Capture the cell that displays the provided text and extract its [x, y] central coordinate. 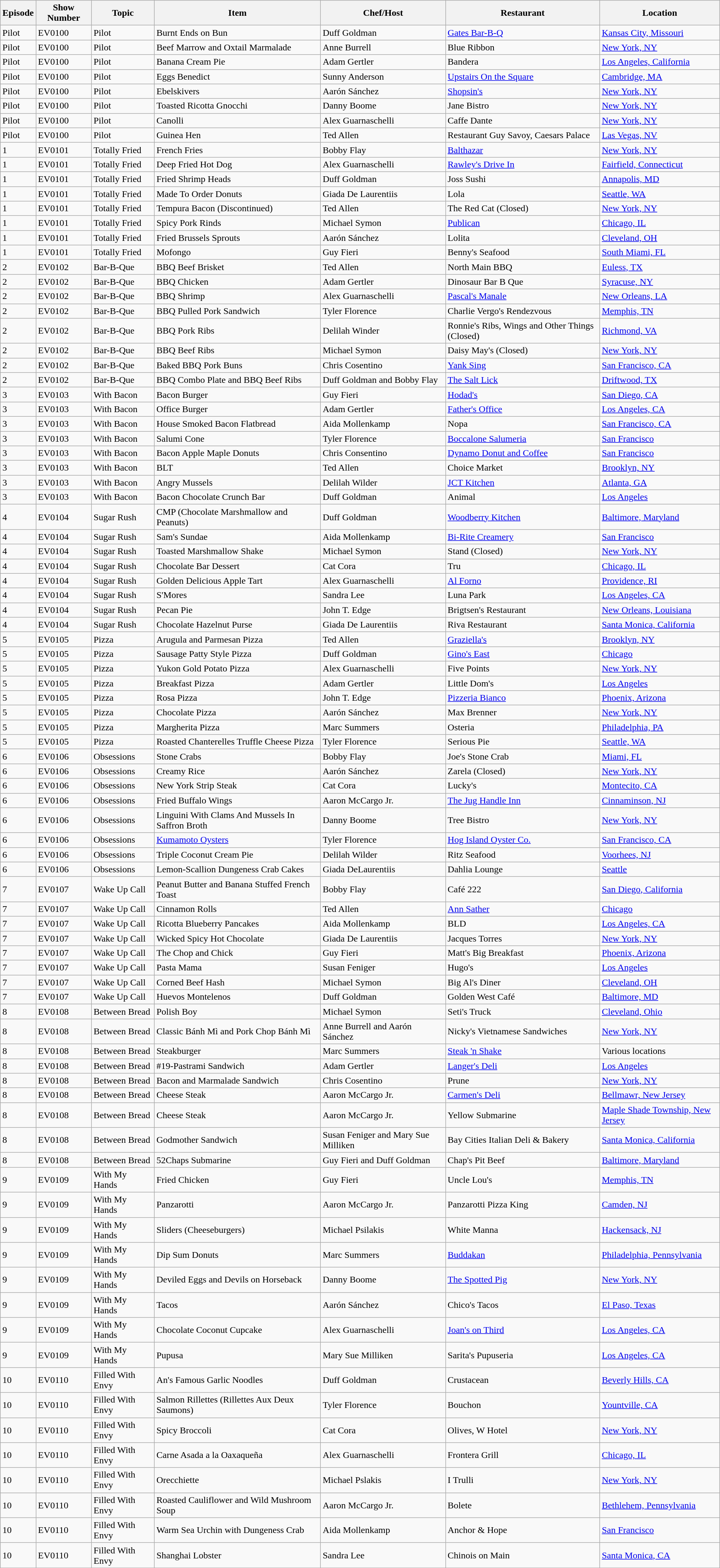
Dahlia Lounge [522, 869]
North Main BBQ [522, 267]
Al Forno [522, 581]
The Chop and Chick [237, 953]
Carmen's Deli [522, 1095]
Dinosaur Bar B Que [522, 282]
Lucky's [522, 786]
Pupusa [237, 1355]
New Orleans, LA [660, 296]
Steakburger [237, 1051]
Show Number [64, 13]
Episode [18, 13]
Gino's East [522, 654]
The Spotted Pig [522, 1280]
Gates Bar-B-Q [522, 33]
BBQ Beef Brisket [237, 267]
Linguini With Clams And Mussels In Saffron Broth [237, 820]
Hugo's [522, 968]
Huevos Montelenos [237, 997]
Hog Island Oyster Co. [522, 840]
San Diego, California [660, 889]
Rosa Pizza [237, 698]
#19-Pastrami Sandwich [237, 1066]
S'Mores [237, 595]
Stone Crabs [237, 756]
Buddakan [522, 1255]
Seattle [660, 869]
Prune [522, 1080]
BBQ Combo Plate and BBQ Beef Ribs [237, 380]
Cinnaminson, NJ [660, 800]
Toasted Ricotta Gnocchi [237, 106]
Voorhees, NJ [660, 855]
Restaurant [522, 13]
Chocolate Coconut Cupcake [237, 1330]
Bethlehem, Pennsylvania [660, 1505]
Crustacean [522, 1380]
Chef/Host [383, 13]
Bandera [522, 62]
Yank Sing [522, 365]
Sam's Sundae [237, 537]
Golden West Café [522, 997]
Bolete [522, 1505]
Los Angeles, California [660, 62]
Joe's Stone Crab [522, 756]
Dip Sum Donuts [237, 1255]
Maple Shade Township, New Jersey [660, 1115]
Osteria [522, 727]
Beef Marrow and Oxtail Marmalade [237, 47]
Philadelphia, Pennsylvania [660, 1255]
Ann Sather [522, 909]
Triple Coconut Cream Pie [237, 855]
Fried Chicken [237, 1180]
Jacques Torres [522, 938]
Las Vegas, NV [660, 135]
House Smoked Bacon Flatbread [237, 424]
Deviled Eggs and Devils on Horseback [237, 1280]
Topic [123, 13]
BBQ Chicken [237, 282]
Burnt Ends on Bun [237, 33]
Godmother Sandwich [237, 1140]
Bacon Apple Maple Donuts [237, 453]
Tree Bistro [522, 820]
Joss Sushi [522, 179]
Serious Pie [522, 742]
Bay Cities Italian Deli & Bakery [522, 1140]
I Trulli [522, 1480]
Upstairs On the Square [522, 77]
Anne Burrell and Aarón Sánchez [383, 1031]
Animal [522, 497]
Atlanta, GA [660, 483]
Richmond, VA [660, 331]
Anchor & Hope [522, 1530]
Max Brenner [522, 713]
Pecan Pie [237, 610]
Balthazar [522, 150]
Rawley's Drive In [522, 164]
Nopa [522, 424]
Riva Restaurant [522, 625]
Hackensack, NJ [660, 1230]
Bi-Rite Creamery [522, 537]
Eggs Benedict [237, 77]
Banana Cream Pie [237, 62]
Michael Psilakis [383, 1230]
Sausage Patty Style Pizza [237, 654]
Luna Park [522, 595]
Matt's Big Breakfast [522, 953]
The Salt Lick [522, 380]
Yellow Submarine [522, 1115]
Caffe Dante [522, 120]
Panzarotti [237, 1204]
Chocolate Pizza [237, 713]
Bacon and Marmalade Sandwich [237, 1080]
Location [660, 13]
Angry Mussels [237, 483]
Olives, W Hotel [522, 1430]
Nicky's Vietnamese Sandwiches [522, 1031]
52Chaps Submarine [237, 1160]
Annapolis, MD [660, 179]
Beverly Hills, CA [660, 1380]
Breakfast Pizza [237, 683]
Chico's Tacos [522, 1305]
JCT Kitchen [522, 483]
BLT [237, 468]
El Paso, Texas [660, 1305]
Panzarotti Pizza King [522, 1204]
Langer's Deli [522, 1066]
Ritz Seafood [522, 855]
Kumamoto Oysters [237, 840]
Woodberry Kitchen [522, 517]
Steak 'n Shake [522, 1051]
Seti's Truck [522, 1012]
Santa Monica, CA [660, 1555]
Duff Goldman and Bobby Flay [383, 380]
Brigtsen's Restaurant [522, 610]
Ricotta Blueberry Pancakes [237, 923]
Bouchon [522, 1405]
Susan Feniger [383, 968]
Joan's on Third [522, 1330]
Corned Beef Hash [237, 982]
Bacon Chocolate Crunch Bar [237, 497]
Tacos [237, 1305]
Frontera Grill [522, 1455]
Susan Feniger and Mary Sue Milliken [383, 1140]
Restaurant Guy Savoy, Caesars Palace [522, 135]
Fried Buffalo Wings [237, 800]
The Jug Handle Inn [522, 800]
Cinnamon Rolls [237, 909]
Choice Market [522, 468]
Peanut Butter and Banana Stuffed French Toast [237, 889]
Bacon Burger [237, 394]
Salmon Rillettes (Rillettes Aux Deux Saumons) [237, 1405]
CMP (Chocolate Marshmallow and Peanuts) [237, 517]
Kansas City, Missouri [660, 33]
Café 222 [522, 889]
Shanghai Lobster [237, 1555]
Yountville, CA [660, 1405]
New Orleans, Louisiana [660, 610]
Shopsin's [522, 91]
Anne Burrell [383, 47]
Hodad's [522, 394]
Graziella's [522, 639]
Euless, TX [660, 267]
Lola [522, 194]
Publican [522, 223]
Uncle Lou's [522, 1180]
Five Points [522, 668]
Boccalone Salumeria [522, 438]
Cambridge, MA [660, 77]
Sunny Anderson [383, 77]
Fried Brussels Sprouts [237, 238]
BBQ Shrimp [237, 296]
Salumi Cone [237, 438]
South Miami, FL [660, 252]
Zarela (Closed) [522, 771]
Daisy May's (Closed) [522, 351]
Mary Sue Milliken [383, 1355]
Item [237, 13]
Guinea Hen [237, 135]
Little Dom's [522, 683]
Toasted Marshmallow Shake [237, 551]
Fried Shrimp Heads [237, 179]
Classic Bánh Mì and Pork Chop Bánh Mì [237, 1031]
Margherita Pizza [237, 727]
BBQ Pulled Pork Sandwich [237, 311]
Baltimore, MD [660, 997]
Canolli [237, 120]
Montecito, CA [660, 786]
Driftwood, TX [660, 380]
Charlie Vergo's Rendezvous [522, 311]
Bellmawr, New Jersey [660, 1095]
Miami, FL [660, 756]
Carne Asada a la Oaxaqueña [237, 1455]
French Fries [237, 150]
Father's Office [522, 409]
Guy Fieri and Duff Goldman [383, 1160]
Benny's Seafood [522, 252]
Chinois on Main [522, 1555]
New York Strip Steak [237, 786]
Office Burger [237, 409]
Arugula and Parmesan Pizza [237, 639]
Orecchiette [237, 1480]
Lemon-Scallion Dungeness Crab Cakes [237, 869]
Baked BBQ Pork Buns [237, 365]
Pasta Mama [237, 968]
Wicked Spicy Hot Chocolate [237, 938]
Sarita's Pupuseria [522, 1355]
Pascal's Manale [522, 296]
Creamy Rice [237, 771]
Yukon Gold Potato Pizza [237, 668]
Giada DeLaurentiis [383, 869]
Ronnie's Ribs, Wings and Other Things (Closed) [522, 331]
Polish Boy [237, 1012]
BBQ Pork Ribs [237, 331]
Camden, NJ [660, 1204]
San Diego, CA [660, 394]
Pizzeria Bianco [522, 698]
Golden Delicious Apple Tart [237, 581]
Dynamo Donut and Coffee [522, 453]
Deep Fried Hot Dog [237, 164]
Chocolate Bar Dessert [237, 566]
White Manna [522, 1230]
Lolita [522, 238]
Spicy Pork Rinds [237, 223]
Blue Ribbon [522, 47]
Providence, RI [660, 581]
Roasted Chanterelles Truffle Cheese Pizza [237, 742]
Fairfield, Connecticut [660, 164]
The Red Cat (Closed) [522, 209]
Tempura Bacon (Discontinued) [237, 209]
Syracuse, NY [660, 282]
Cleveland, Ohio [660, 1012]
Tru [522, 566]
Michael Pslakis [383, 1480]
Mofongo [237, 252]
Roasted Cauliflower and Wild Mushroom Soup [237, 1505]
Philadelphia, PA [660, 727]
Chap's Pit Beef [522, 1160]
BBQ Beef Ribs [237, 351]
Made To Order Donuts [237, 194]
An's Famous Garlic Noodles [237, 1380]
Jane Bistro [522, 106]
Warm Sea Urchin with Dungeness Crab [237, 1530]
Sliders (Cheeseburgers) [237, 1230]
Stand (Closed) [522, 551]
Chocolate Hazelnut Purse [237, 625]
Delilah Winder [383, 331]
Spicy Broccoli [237, 1430]
Various locations [660, 1051]
Big Al's Diner [522, 982]
Ebelskivers [237, 91]
BLD [522, 923]
Chris Consentino [383, 453]
